Determine the (x, y) coordinate at the center of the cell enclosing the given text.  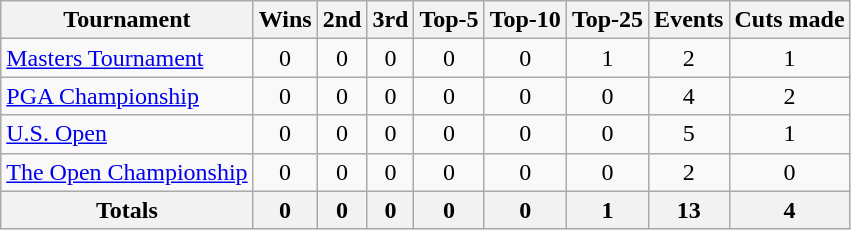
Top-25 (607, 20)
U.S. Open (127, 134)
Wins (285, 20)
The Open Championship (127, 172)
PGA Championship (127, 96)
Top-10 (525, 20)
5 (689, 134)
13 (689, 210)
Masters Tournament (127, 58)
Totals (127, 210)
3rd (390, 20)
Tournament (127, 20)
Cuts made (790, 20)
Events (689, 20)
2nd (342, 20)
Top-5 (449, 20)
